Find where the given text appears and provide that cell's center as (X, Y) coordinate. 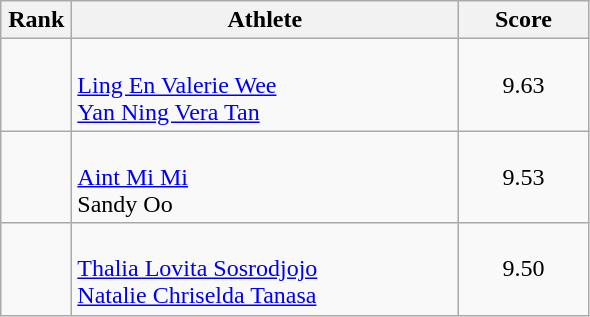
Thalia Lovita SosrodjojoNatalie Chriselda Tanasa (265, 269)
9.50 (524, 269)
Athlete (265, 20)
Score (524, 20)
9.63 (524, 85)
Aint Mi MiSandy Oo (265, 177)
Rank (36, 20)
Ling En Valerie WeeYan Ning Vera Tan (265, 85)
9.53 (524, 177)
